Find where the given text appears and provide that cell's center as (x, y) coordinate. 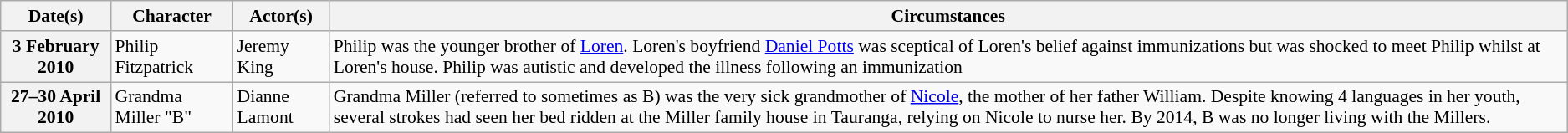
Philip Fitzpatrick (172, 57)
Dianne Lamont (281, 107)
Grandma Miller "B" (172, 107)
Date(s) (56, 16)
Circumstances (948, 16)
Character (172, 16)
Jeremy King (281, 57)
27–30 April 2010 (56, 107)
Actor(s) (281, 16)
3 February 2010 (56, 57)
